Locate the cell with the specified text and output its [x, y] center coordinate. 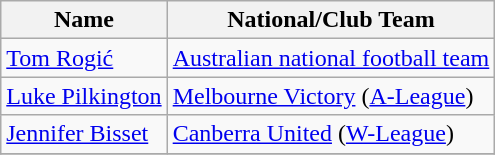
Tom Rogić [84, 58]
Jennifer Bisset [84, 134]
Name [84, 20]
Melbourne Victory (A-League) [331, 96]
National/Club Team [331, 20]
Canberra United (W-League) [331, 134]
Luke Pilkington [84, 96]
Australian national football team [331, 58]
